Provide the (x, y) coordinate of the cell's center where the given text is located.  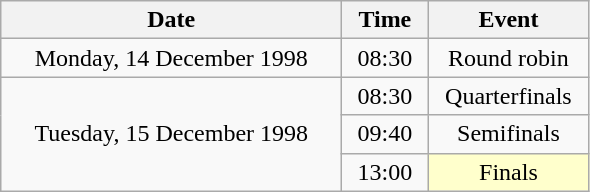
Semifinals (508, 134)
Time (385, 20)
Date (172, 20)
13:00 (385, 172)
09:40 (385, 134)
Round robin (508, 58)
Event (508, 20)
Finals (508, 172)
Quarterfinals (508, 96)
Tuesday, 15 December 1998 (172, 134)
Monday, 14 December 1998 (172, 58)
